Pinpoint the cell where the given text exists, returning its (x, y) midpoint coordinate. 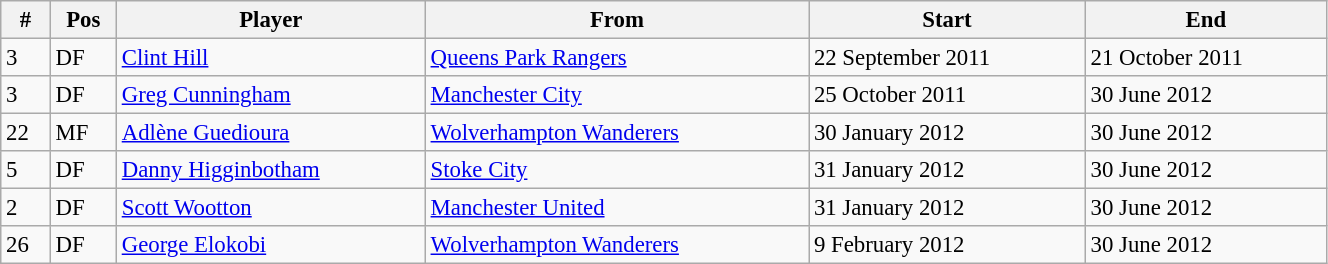
9 February 2012 (948, 245)
30 January 2012 (948, 133)
Player (270, 20)
21 October 2011 (1206, 58)
Start (948, 20)
Pos (83, 20)
2 (26, 208)
Adlène Guedioura (270, 133)
22 (26, 133)
Clint Hill (270, 58)
Greg Cunningham (270, 95)
Scott Wootton (270, 208)
Manchester United (616, 208)
Danny Higginbotham (270, 170)
22 September 2011 (948, 58)
Manchester City (616, 95)
# (26, 20)
25 October 2011 (948, 95)
MF (83, 133)
5 (26, 170)
End (1206, 20)
Queens Park Rangers (616, 58)
26 (26, 245)
George Elokobi (270, 245)
From (616, 20)
Stoke City (616, 170)
